Extract the [X, Y] coordinate from the center of the cell holding the provided text.  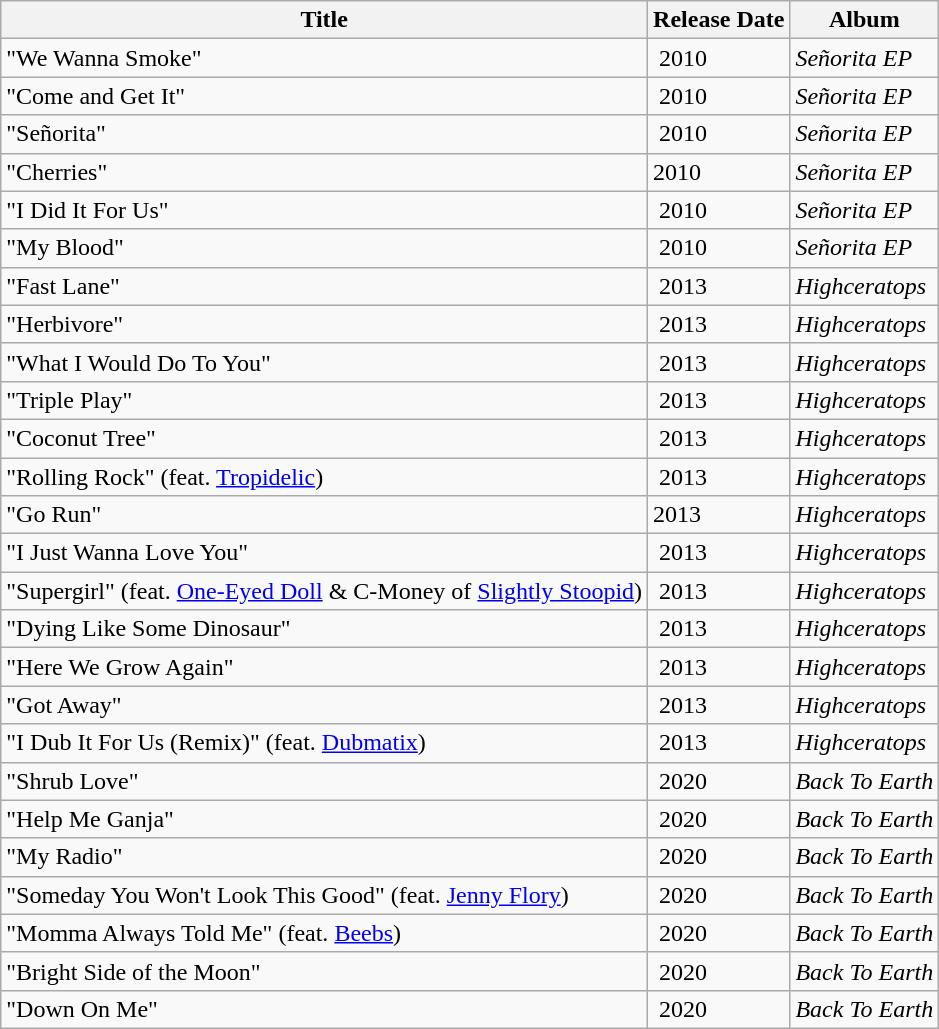
"Fast Lane" [324, 286]
Title [324, 20]
"Got Away" [324, 705]
"Help Me Ganja" [324, 819]
"I Dub It For Us (Remix)" (feat. Dubmatix) [324, 743]
"Momma Always Told Me" (feat. Beebs) [324, 933]
"Supergirl" (feat. One-Eyed Doll & C-Money of Slightly Stoopid) [324, 591]
"Coconut Tree" [324, 438]
"Rolling Rock" (feat. Tropidelic) [324, 477]
"I Just Wanna Love You" [324, 553]
"I Did It For Us" [324, 210]
"Someday You Won't Look This Good" (feat. Jenny Flory) [324, 895]
"Shrub Love" [324, 781]
"Go Run" [324, 515]
Album [864, 20]
"Down On Me" [324, 1009]
"Triple Play" [324, 400]
"Herbivore" [324, 324]
"My Blood" [324, 248]
"Dying Like Some Dinosaur" [324, 629]
"Señorita" [324, 134]
"Cherries" [324, 172]
"What I Would Do To You" [324, 362]
"My Radio" [324, 857]
"Here We Grow Again" [324, 667]
"Bright Side of the Moon" [324, 971]
"We Wanna Smoke" [324, 58]
"Come and Get It" [324, 96]
Release Date [719, 20]
